Identify which cell holds the provided text, then report its [X, Y] central coordinate. 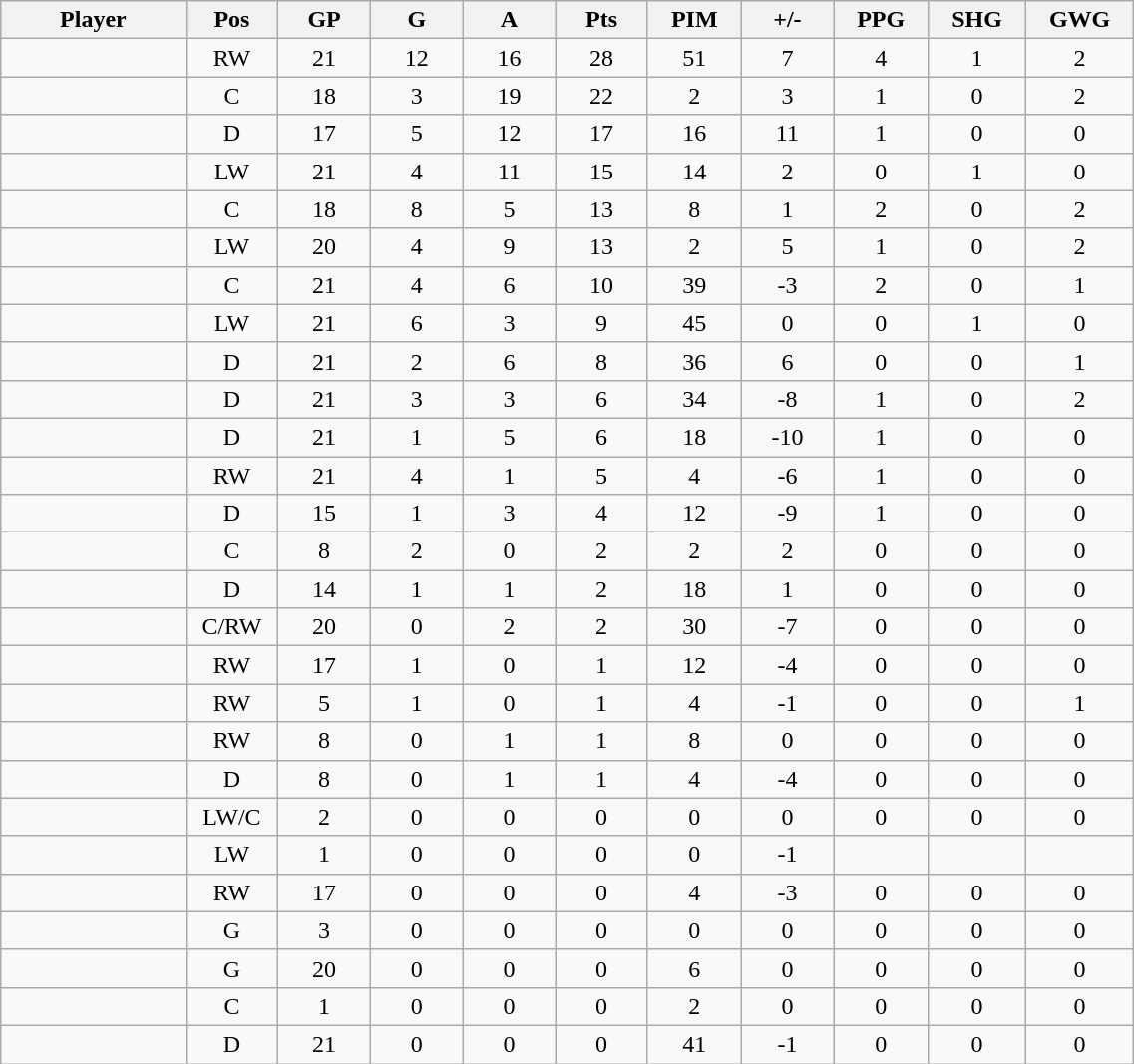
10 [602, 285]
30 [694, 627]
22 [602, 96]
7 [788, 58]
SHG [977, 20]
51 [694, 58]
-7 [788, 627]
19 [509, 96]
-9 [788, 514]
41 [694, 1044]
GWG [1079, 20]
39 [694, 285]
LW/C [231, 817]
34 [694, 399]
Player [94, 20]
Pts [602, 20]
Pos [231, 20]
PIM [694, 20]
-10 [788, 437]
-8 [788, 399]
PPG [882, 20]
C/RW [231, 627]
-6 [788, 476]
+/- [788, 20]
A [509, 20]
GP [325, 20]
45 [694, 323]
36 [694, 361]
28 [602, 58]
